Capture the cell that displays the provided text and extract its [x, y] central coordinate. 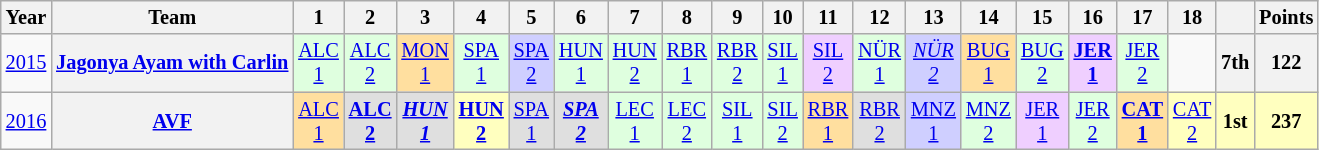
MNZ1 [934, 121]
18 [1192, 17]
1 [318, 17]
BUG2 [1042, 63]
BUG1 [988, 63]
17 [1142, 17]
5 [532, 17]
237 [1286, 121]
AVF [172, 121]
NÜR1 [880, 63]
CAT2 [1192, 121]
9 [737, 17]
122 [1286, 63]
CAT1 [1142, 121]
2 [370, 17]
4 [482, 17]
16 [1093, 17]
2015 [26, 63]
6 [581, 17]
11 [828, 17]
12 [880, 17]
8 [687, 17]
1st [1235, 121]
7 [635, 17]
14 [988, 17]
MNZ2 [988, 121]
7th [1235, 63]
10 [782, 17]
13 [934, 17]
15 [1042, 17]
NÜR2 [934, 63]
LEC2 [687, 121]
Team [172, 17]
2016 [26, 121]
Points [1286, 17]
LEC1 [635, 121]
3 [424, 17]
MON1 [424, 63]
Jagonya Ayam with Carlin [172, 63]
Year [26, 17]
